Locate the cell with the specified text and output its (X, Y) center coordinate. 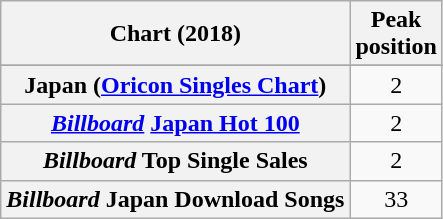
33 (396, 199)
Peakposition (396, 34)
Billboard Japan Hot 100 (176, 123)
Japan (Oricon Singles Chart) (176, 85)
Chart (2018) (176, 34)
Billboard Japan Download Songs (176, 199)
Billboard Top Single Sales (176, 161)
